Detect which cell encompasses the target text, then output its (x, y) center coordinate. 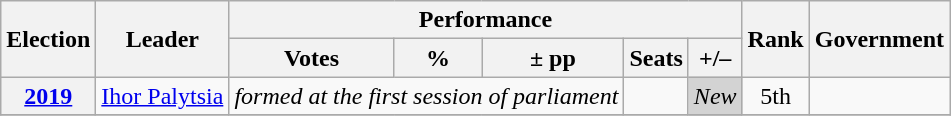
2019 (48, 96)
5th (776, 96)
formed at the first session of parliament (426, 96)
Ihor Palytsia (162, 96)
Rank (776, 39)
± pp (553, 58)
Election (48, 39)
Votes (312, 58)
Government (879, 39)
% (438, 58)
New (715, 96)
+/– (715, 58)
Leader (162, 39)
Performance (486, 20)
Seats (656, 58)
